Locate the cell with the specified text and output its (X, Y) center coordinate. 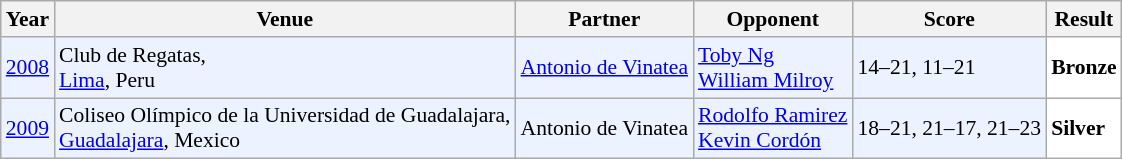
Result (1084, 19)
18–21, 21–17, 21–23 (949, 128)
14–21, 11–21 (949, 68)
Partner (604, 19)
Coliseo Olímpico de la Universidad de Guadalajara,Guadalajara, Mexico (285, 128)
Silver (1084, 128)
Year (28, 19)
Bronze (1084, 68)
Opponent (772, 19)
2009 (28, 128)
Score (949, 19)
Toby Ng William Milroy (772, 68)
Club de Regatas,Lima, Peru (285, 68)
2008 (28, 68)
Venue (285, 19)
Rodolfo Ramirez Kevin Cordón (772, 128)
